Return (X, Y) of the center of cell containing provided text 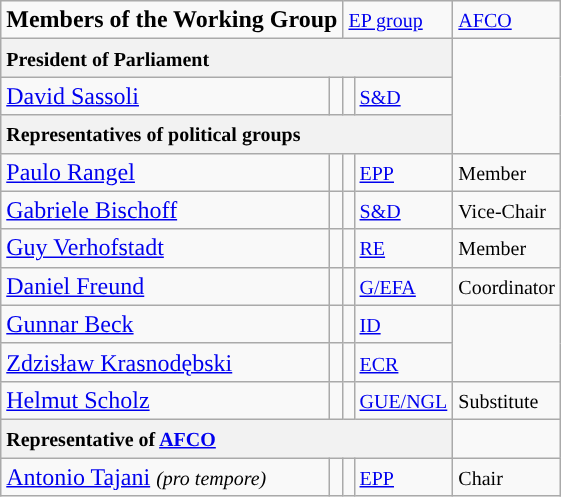
Antonio Tajani (pro tempore) (166, 477)
Zdzisław Krasnodębski (166, 362)
AFCO (507, 20)
Helmut Scholz (166, 400)
ID (404, 324)
Chair (507, 477)
Substitute (507, 400)
EP group (398, 20)
Gunnar Beck (166, 324)
Representatives of political groups (227, 134)
RE (404, 248)
Guy Verhofstadt (166, 248)
Gabriele Bischoff (166, 210)
GUE/NGL (404, 400)
Daniel Freund (166, 286)
Paulo Rangel (166, 172)
David Sassoli (166, 96)
Representative of AFCO (227, 438)
Coordinator (507, 286)
G/EFA (404, 286)
Members of the Working Group (172, 20)
President of Parliament (227, 58)
ECR (404, 362)
Vice-Chair (507, 210)
